For the text-containing cell, return its midpoint in [X, Y] coordinate format. 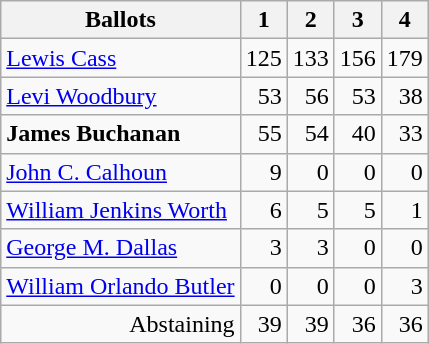
James Buchanan [120, 134]
Abstaining [120, 324]
William Orlando Butler [120, 286]
38 [404, 96]
133 [310, 58]
125 [264, 58]
40 [358, 134]
9 [264, 172]
William Jenkins Worth [120, 210]
54 [310, 134]
4 [404, 20]
6 [264, 210]
179 [404, 58]
George M. Dallas [120, 248]
156 [358, 58]
56 [310, 96]
2 [310, 20]
Levi Woodbury [120, 96]
John C. Calhoun [120, 172]
Lewis Cass [120, 58]
33 [404, 134]
55 [264, 134]
Ballots [120, 20]
